Identify which cell holds the provided text, then report its [X, Y] central coordinate. 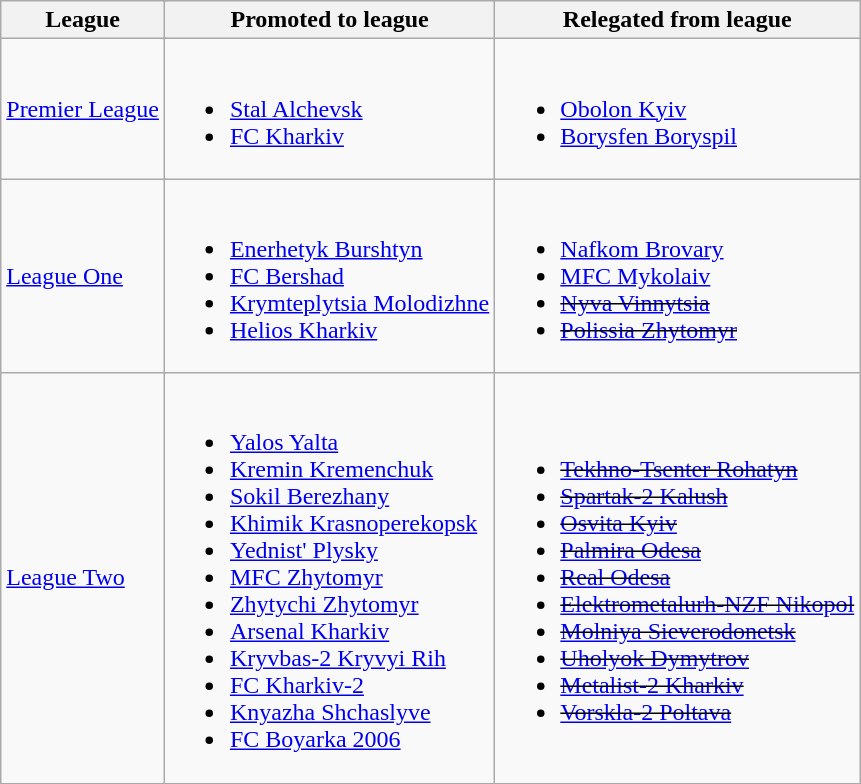
Obolon KyivBorysfen Boryspil [678, 109]
Nafkom BrovaryMFC MykolaivNyva VinnytsiaPolissia Zhytomyr [678, 276]
League Two [83, 578]
Relegated from league [678, 20]
League [83, 20]
Promoted to league [329, 20]
Premier League [83, 109]
Enerhetyk BurshtynFC BershadKrymteplytsia MolodizhneHelios Kharkiv [329, 276]
League One [83, 276]
Stal AlchevskFC Kharkiv [329, 109]
